Determine the (x, y) coordinate at the center of the cell enclosing the given text.  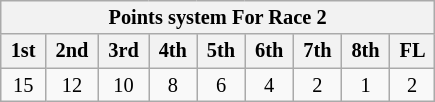
8th (365, 51)
6th (269, 51)
1st (24, 51)
5th (221, 51)
15 (24, 85)
7th (317, 51)
10 (123, 85)
1 (365, 85)
12 (72, 85)
6 (221, 85)
4th (173, 51)
Points system For Race 2 (218, 17)
2nd (72, 51)
3rd (123, 51)
FL (412, 51)
4 (269, 85)
8 (173, 85)
